Return the (X, Y) coordinate for the center point of the cell that contains the specified text.  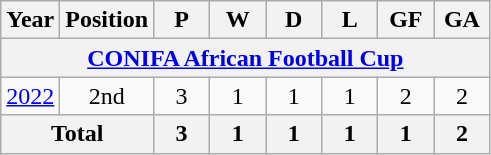
2nd (107, 96)
D (294, 20)
CONIFA African Football Cup (246, 58)
L (350, 20)
GF (406, 20)
Total (78, 134)
Year (30, 20)
P (182, 20)
Position (107, 20)
2022 (30, 96)
GA (462, 20)
W (238, 20)
